Extract the (x, y) coordinate from the center of the cell holding the provided text.  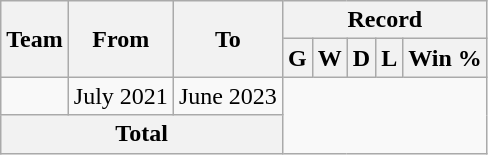
D (361, 58)
L (390, 58)
Total (142, 134)
Team (35, 39)
To (228, 39)
W (330, 58)
Record (384, 20)
July 2021 (120, 96)
From (120, 39)
G (297, 58)
Win % (446, 58)
June 2023 (228, 96)
